For the text-containing cell, return its midpoint in [x, y] coordinate format. 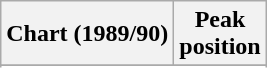
Peakposition [220, 34]
Chart (1989/90) [88, 34]
